Provide the (x, y) coordinate of the cell's center where the given text is located.  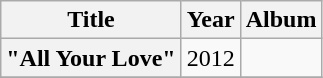
"All Your Love" (91, 58)
Year (210, 20)
Title (91, 20)
2012 (210, 58)
Album (281, 20)
